Return the [X, Y] coordinate for the center point of the cell that contains the specified text.  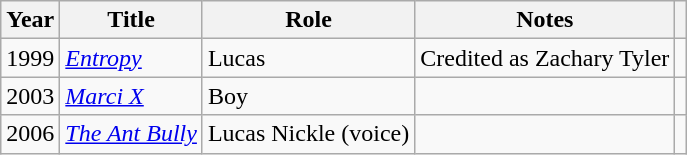
Credited as Zachary Tyler [545, 58]
Lucas [308, 58]
2003 [30, 96]
Role [308, 20]
Marci X [132, 96]
Entropy [132, 58]
2006 [30, 134]
The Ant Bully [132, 134]
Boy [308, 96]
Notes [545, 20]
1999 [30, 58]
Title [132, 20]
Year [30, 20]
Lucas Nickle (voice) [308, 134]
